Scan for the cell matching the given text and deliver its (x, y) coordinate at center. 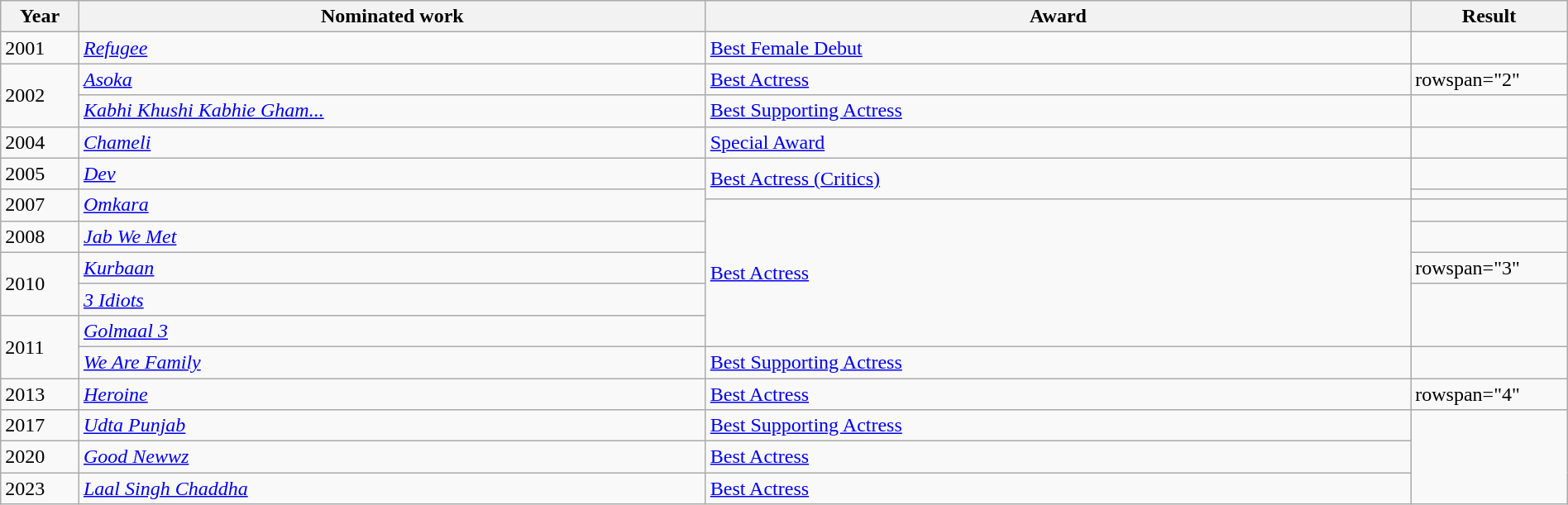
Asoka (392, 79)
Refugee (392, 48)
Omkara (392, 205)
2007 (40, 205)
Heroine (392, 394)
We Are Family (392, 362)
Dev (392, 174)
2010 (40, 283)
rowspan="4" (1489, 394)
Year (40, 17)
2011 (40, 346)
Golmaal 3 (392, 331)
2001 (40, 48)
2005 (40, 174)
Special Award (1059, 142)
Award (1059, 17)
2008 (40, 236)
2020 (40, 457)
rowspan="2" (1489, 79)
rowspan="3" (1489, 268)
Chameli (392, 142)
Kurbaan (392, 268)
3 Idiots (392, 299)
Jab We Met (392, 236)
Laal Singh Chaddha (392, 488)
Best Female Debut (1059, 48)
Nominated work (392, 17)
Good Newwz (392, 457)
2002 (40, 95)
2013 (40, 394)
Best Actress (Critics) (1059, 179)
2023 (40, 488)
2004 (40, 142)
Udta Punjab (392, 426)
Result (1489, 17)
Kabhi Khushi Kabhie Gham... (392, 111)
2017 (40, 426)
